Capture the cell that displays the provided text and extract its [x, y] central coordinate. 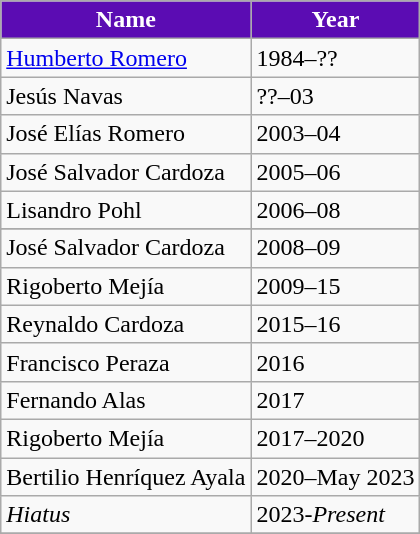
2009–15 [336, 286]
2016 [336, 362]
2015–16 [336, 324]
2006–08 [336, 210]
2020–May 2023 [336, 477]
Hiatus [126, 515]
Francisco Peraza [126, 362]
2005–06 [336, 172]
Lisandro Pohl [126, 210]
Name [126, 20]
2017 [336, 400]
2017–2020 [336, 438]
Bertilio Henríquez Ayala [126, 477]
??–03 [336, 96]
Humberto Romero [126, 58]
2023-Present [336, 515]
2008–09 [336, 248]
Year [336, 20]
Reynaldo Cardoza [126, 324]
Jesús Navas [126, 96]
2003–04 [336, 134]
José Elías Romero [126, 134]
Fernando Alas [126, 400]
1984–?? [336, 58]
